Detect which cell encompasses the target text, then output its (x, y) center coordinate. 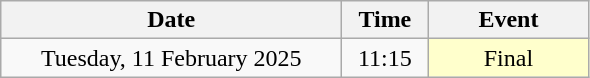
11:15 (385, 58)
Tuesday, 11 February 2025 (172, 58)
Event (508, 20)
Time (385, 20)
Date (172, 20)
Final (508, 58)
